Detect which cell encompasses the target text, then output its [X, Y] center coordinate. 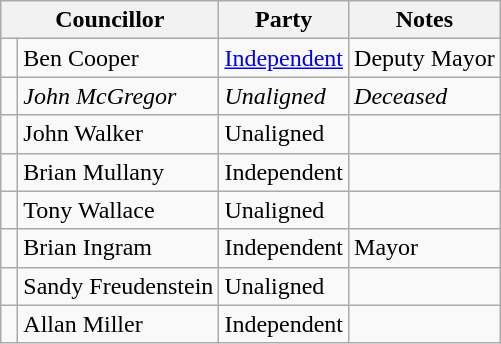
Notes [425, 20]
Sandy Freudenstein [118, 286]
Mayor [425, 248]
Ben Cooper [118, 58]
Brian Mullany [118, 172]
John McGregor [118, 96]
Deceased [425, 96]
Tony Wallace [118, 210]
Deputy Mayor [425, 58]
Allan Miller [118, 324]
Brian Ingram [118, 248]
Councillor [110, 20]
Party [284, 20]
John Walker [118, 134]
